Find where the given text appears and provide that cell's center as [X, Y] coordinate. 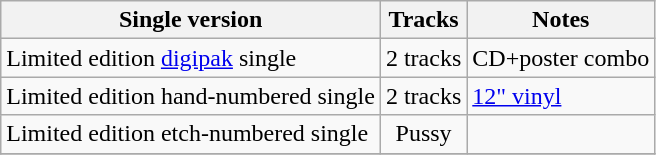
12" vinyl [561, 96]
Limited edition etch-numbered single [191, 134]
Pussy [423, 134]
CD+poster combo [561, 58]
Limited edition hand-numbered single [191, 96]
Tracks [423, 20]
Single version [191, 20]
Limited edition digipak single [191, 58]
Notes [561, 20]
